From the cell containing the given text, extract its center point as [x, y] coordinate. 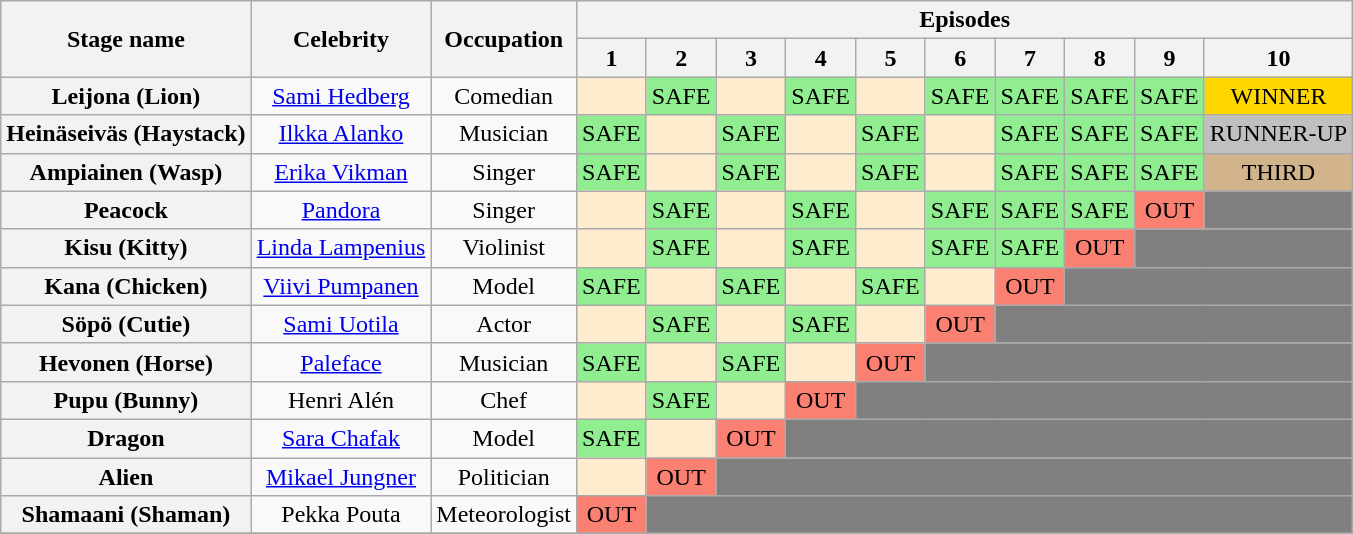
5 [891, 58]
Episodes [965, 20]
Sami Hedberg [341, 96]
THIRD [1278, 172]
7 [1030, 58]
Henri Alén [341, 400]
Pekka Pouta [341, 515]
6 [960, 58]
Söpö (Cutie) [126, 324]
Kana (Chicken) [126, 286]
Shamaani (Shaman) [126, 515]
Leijona (Lion) [126, 96]
Pandora [341, 210]
Occupation [504, 39]
Mikael Jungner [341, 477]
10 [1278, 58]
3 [751, 58]
4 [821, 58]
Sara Chafak [341, 438]
Ampiainen (Wasp) [126, 172]
Dragon [126, 438]
Pupu (Bunny) [126, 400]
Viivi Pumpanen [341, 286]
Actor [504, 324]
Politician [504, 477]
Stage name [126, 39]
Meteorologist [504, 515]
Ilkka Alanko [341, 134]
Chef [504, 400]
Alien [126, 477]
Linda Lampenius [341, 248]
Peacock [126, 210]
Erika Vikman [341, 172]
9 [1170, 58]
Celebrity [341, 39]
1 [612, 58]
Violinist [504, 248]
WINNER [1278, 96]
Kisu (Kitty) [126, 248]
RUNNER-UP [1278, 134]
Heinäseiväs (Haystack) [126, 134]
Hevonen (Horse) [126, 362]
Comedian [504, 96]
2 [681, 58]
Sami Uotila [341, 324]
Paleface [341, 362]
8 [1100, 58]
